Scan for the cell matching the given text and deliver its (X, Y) coordinate at center. 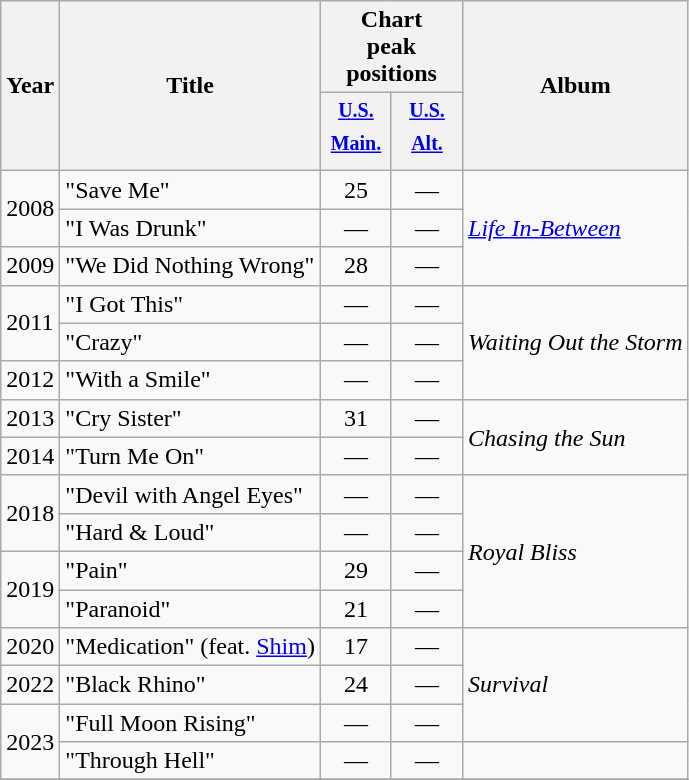
Title (190, 86)
"I Was Drunk" (190, 228)
29 (356, 570)
2013 (30, 418)
"Through Hell" (190, 761)
2020 (30, 647)
"Hard & Loud" (190, 532)
U.S. Main. (356, 132)
"Devil with Angel Eyes" (190, 494)
"I Got This" (190, 304)
Royal Bliss (576, 551)
21 (356, 609)
2011 (30, 323)
"Full Moon Rising" (190, 723)
Chasing the Sun (576, 437)
2012 (30, 380)
2023 (30, 742)
"Turn Me On" (190, 456)
2014 (30, 456)
"We Did Nothing Wrong" (190, 266)
U.S. Alt. (426, 132)
"With a Smile" (190, 380)
"Cry Sister" (190, 418)
"Paranoid" (190, 609)
2022 (30, 685)
"Pain" (190, 570)
Year (30, 86)
24 (356, 685)
"Black Rhino" (190, 685)
Chartpeak positions (391, 47)
Album (576, 86)
2008 (30, 209)
Survival (576, 685)
"Medication" (feat. Shim) (190, 647)
"Save Me" (190, 190)
2018 (30, 513)
Waiting Out the Storm (576, 342)
"Crazy" (190, 342)
31 (356, 418)
2009 (30, 266)
2019 (30, 589)
28 (356, 266)
Life In-Between (576, 228)
17 (356, 647)
25 (356, 190)
